Return the [X, Y] coordinate for the center point of the cell that contains the specified text.  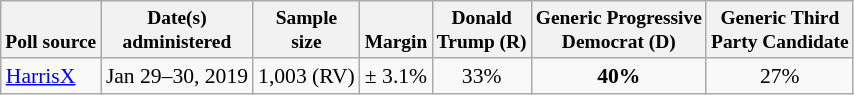
± 3.1% [396, 76]
1,003 (RV) [306, 76]
Generic ProgressiveDemocrat (D) [618, 30]
40% [618, 76]
Samplesize [306, 30]
27% [780, 76]
Date(s)administered [177, 30]
Generic ThirdParty Candidate [780, 30]
Poll source [51, 30]
33% [482, 76]
Margin [396, 30]
DonaldTrump (R) [482, 30]
Jan 29–30, 2019 [177, 76]
HarrisX [51, 76]
